Pinpoint the cell where the given text exists, returning its [X, Y] midpoint coordinate. 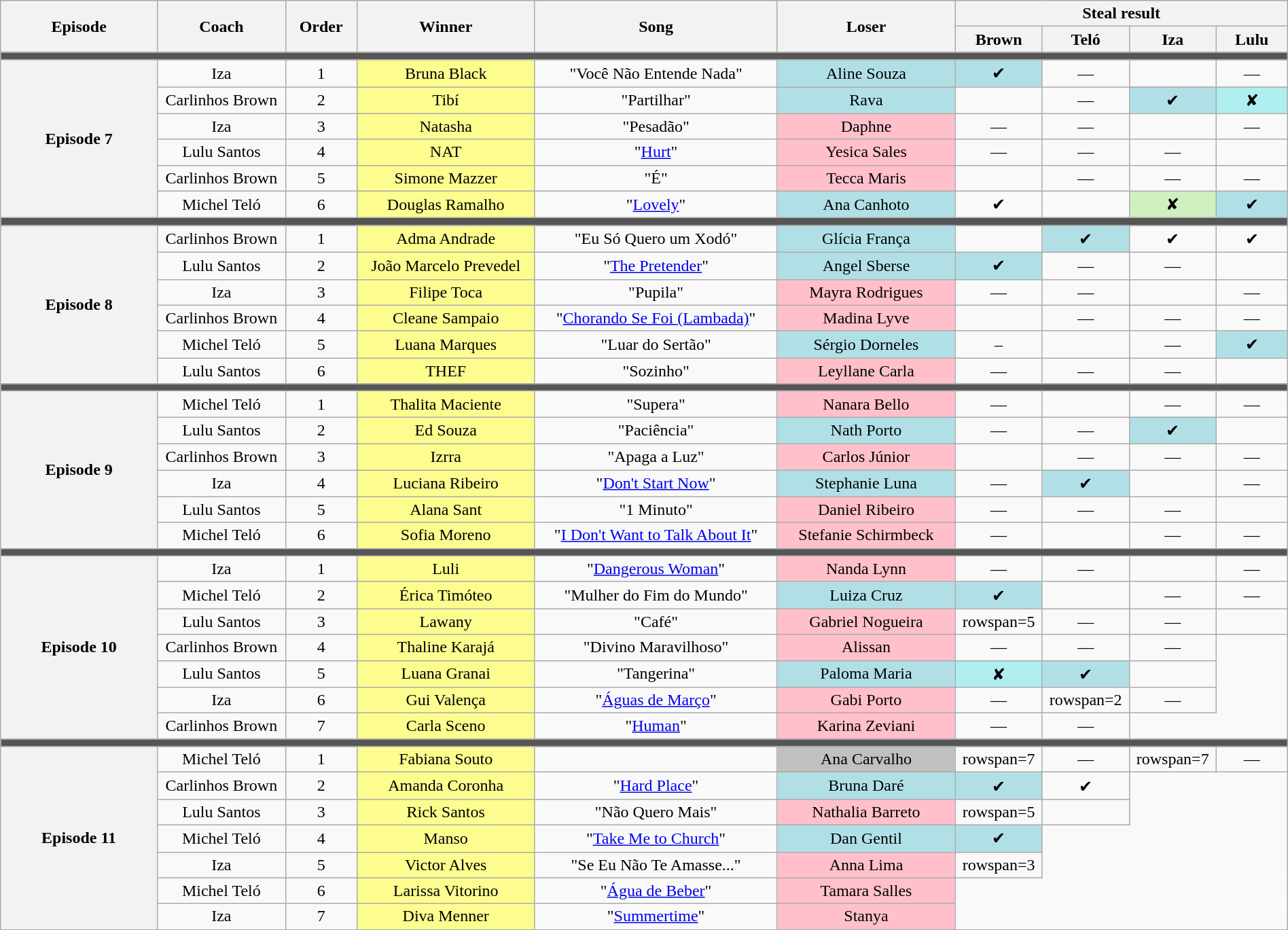
"Paciência" [656, 431]
Manso [446, 838]
"Eu Só Quero um Xodó" [656, 239]
Episode 7 [79, 139]
"Hard Place" [656, 786]
Angel Sberse [866, 266]
Stephanie Luna [866, 484]
"I Don't Want to Talk About It" [656, 535]
Larissa Vitorino [446, 891]
"Chorando Se Foi (Lambada)" [656, 318]
Nanara Bello [866, 404]
"Água de Beber" [656, 891]
Stefanie Schirmbeck [866, 535]
Alana Sant [446, 509]
Nanda Lynn [866, 569]
Yesica Sales [866, 152]
"Você Não Entende Nada" [656, 73]
Mayra Rodrigues [866, 292]
Stanya [866, 916]
Rava [866, 101]
Natasha [446, 126]
"Divino Maravilhoso" [656, 647]
Tecca Maris [866, 178]
Cleane Sampaio [446, 318]
THEF [446, 371]
Gabriel Nogueira [866, 622]
"É" [656, 178]
"Sozinho" [656, 371]
"Se Eu Não Te Amasse..." [656, 865]
Dan Gentil [866, 838]
"1 Minuto" [656, 509]
Daphne [866, 126]
Karina Zeviani [866, 726]
"Partilhar" [656, 101]
"Summertime" [656, 916]
"Não Quero Mais" [656, 812]
Glícia França [866, 239]
Episode [79, 26]
"Águas de Março" [656, 700]
Luana Granai [446, 674]
Alissan [866, 647]
"Café" [656, 622]
Tibí [446, 101]
Luli [446, 569]
– [999, 344]
Sérgio Dorneles [866, 344]
"Hurt" [656, 152]
Luiza Cruz [866, 595]
João Marcelo Prevedel [446, 266]
Order [321, 26]
Episode 9 [79, 470]
Tamara Salles [866, 891]
Leyllane Carla [866, 371]
"The Pretender" [656, 266]
Luana Marques [446, 344]
Lawany [446, 622]
"Mulher do Fim do Mundo" [656, 595]
"Apaga a Luz" [656, 457]
Diva Menner [446, 916]
Thaline Karajá [446, 647]
Teló [1086, 39]
Thalita Maciente [446, 404]
"Luar do Sertão" [656, 344]
"Take Me to Church" [656, 838]
Érica Timóteo [446, 595]
"Pupila" [656, 292]
Rick Santos [446, 812]
Carla Sceno [446, 726]
Madina Lyve [866, 318]
Brown [999, 39]
"Pesadão" [656, 126]
NAT [446, 152]
Nath Porto [866, 431]
Bruna Black [446, 73]
Steal result [1121, 14]
"Lovely" [656, 204]
Bruna Daré [866, 786]
Anna Lima [866, 865]
Izrra [446, 457]
Daniel Ribeiro [866, 509]
rowspan=3 [999, 865]
"Human" [656, 726]
Gui Valença [446, 700]
Sofia Moreno [446, 535]
"Supera" [656, 404]
Carlos Júnior [866, 457]
Episode 10 [79, 647]
Loser [866, 26]
Fabiana Souto [446, 759]
Filipe Toca [446, 292]
Nathalia Barreto [866, 812]
Paloma Maria [866, 674]
rowspan=2 [1086, 700]
Aline Souza [866, 73]
Episode 11 [79, 838]
Simone Mazzer [446, 178]
Victor Alves [446, 865]
Winner [446, 26]
"Tangerina" [656, 674]
Gabi Porto [866, 700]
Amanda Coronha [446, 786]
Adma Andrade [446, 239]
Ana Carvalho [866, 759]
Song [656, 26]
"Don't Start Now" [656, 484]
Luciana Ribeiro [446, 484]
Ana Canhoto [866, 204]
Douglas Ramalho [446, 204]
Episode 8 [79, 304]
Ed Souza [446, 431]
Lulu [1251, 39]
Coach [221, 26]
"Dangerous Woman" [656, 569]
